Search for the cell housing the specified text and yield its (x, y) center coordinate. 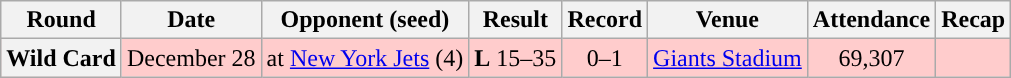
69,307 (871, 58)
Record (605, 20)
Result (516, 20)
Attendance (871, 20)
Venue (728, 20)
Date (191, 20)
0–1 (605, 58)
at New York Jets (4) (365, 58)
L 15–35 (516, 58)
Recap (974, 20)
December 28 (191, 58)
Opponent (seed) (365, 20)
Round (62, 20)
Giants Stadium (728, 58)
Wild Card (62, 58)
